Detect which cell encompasses the target text, then output its [X, Y] center coordinate. 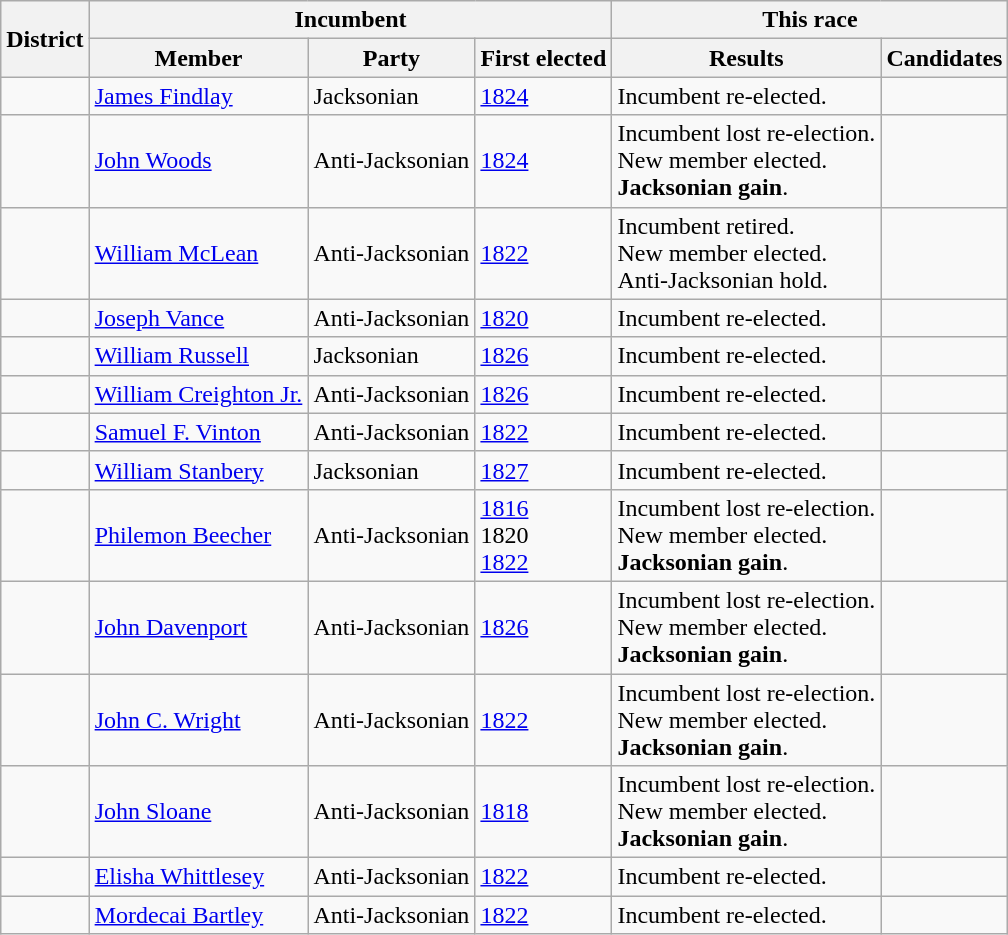
John Woods [198, 161]
Joseph Vance [198, 318]
Party [392, 58]
William Creighton Jr. [198, 394]
Incumbent [350, 20]
Candidates [944, 58]
District [45, 39]
John Davenport [198, 627]
This race [810, 20]
Results [746, 58]
Mordecai Bartley [198, 915]
William McLean [198, 253]
1827 [544, 470]
18161820 1822 [544, 535]
Samuel F. Vinton [198, 432]
1818 [544, 812]
John Sloane [198, 812]
Incumbent retired.New member elected.Anti-Jacksonian hold. [746, 253]
Member [198, 58]
William Russell [198, 356]
Elisha Whittlesey [198, 877]
Philemon Beecher [198, 535]
First elected [544, 58]
1820 [544, 318]
John C. Wright [198, 720]
James Findlay [198, 96]
William Stanbery [198, 470]
